From the cell containing the given text, extract its center point as [x, y] coordinate. 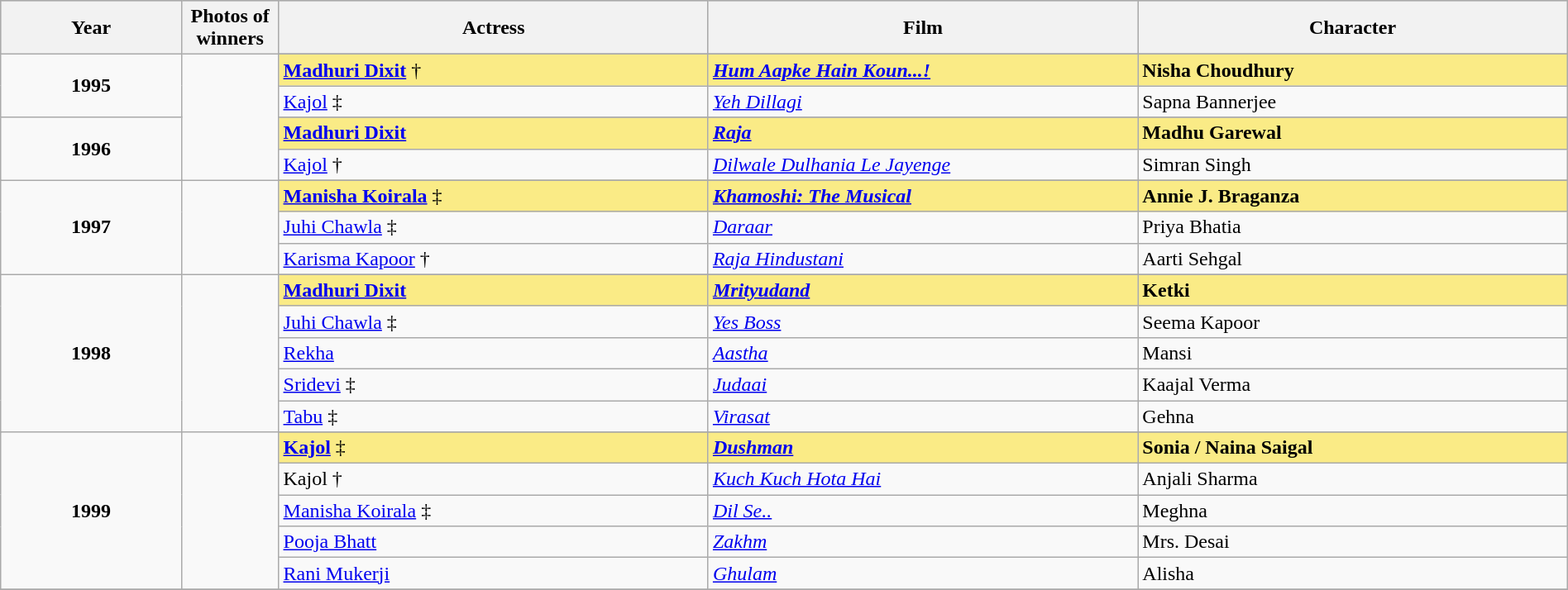
Kaajal Verma [1353, 384]
Yes Boss [923, 321]
Nisha Choudhury [1353, 70]
Sridevi ‡ [493, 384]
1999 [91, 511]
Madhuri Dixit † [493, 70]
Character [1353, 28]
Pooja Bhatt [493, 542]
Rekha [493, 353]
Mrityudand [923, 290]
1995 [91, 86]
Priya Bhatia [1353, 227]
Mansi [1353, 353]
Virasat [923, 416]
Hum Aapke Hain Koun...! [923, 70]
Mrs. Desai [1353, 542]
Year [91, 28]
Meghna [1353, 511]
Aastha [923, 353]
1996 [91, 149]
Raja Hindustani [923, 259]
Seema Kapoor [1353, 321]
Tabu ‡ [493, 416]
Khamoshi: The Musical [923, 196]
Annie J. Braganza [1353, 196]
Alisha [1353, 573]
Gehna [1353, 416]
Anjali Sharma [1353, 479]
Zakhm [923, 542]
Sonia / Naina Saigal [1353, 448]
Rani Mukerji [493, 573]
Madhu Garewal [1353, 133]
Yeh Dillagi [923, 102]
Photos of winners [230, 28]
Dushman [923, 448]
Raja [923, 133]
Kuch Kuch Hota Hai [923, 479]
Film [923, 28]
Judaai [923, 384]
Ketki [1353, 290]
Ghulam [923, 573]
Actress [493, 28]
Simran Singh [1353, 164]
Sapna Bannerjee [1353, 102]
Karisma Kapoor † [493, 259]
Dilwale Dulhania Le Jayenge [923, 164]
1997 [91, 227]
1998 [91, 353]
Daraar [923, 227]
Aarti Sehgal [1353, 259]
Dil Se.. [923, 511]
